Determine the [X, Y] coordinate at the center of the cell enclosing the given text.  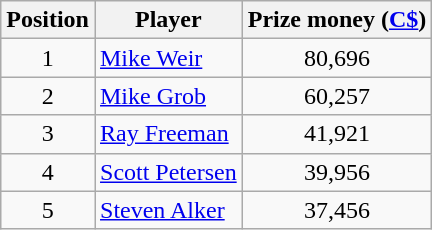
4 [48, 172]
1 [48, 58]
3 [48, 134]
Mike Grob [168, 96]
Mike Weir [168, 58]
37,456 [337, 210]
80,696 [337, 58]
Steven Alker [168, 210]
Prize money (C$) [337, 20]
60,257 [337, 96]
39,956 [337, 172]
41,921 [337, 134]
Player [168, 20]
2 [48, 96]
Position [48, 20]
Ray Freeman [168, 134]
Scott Petersen [168, 172]
5 [48, 210]
